Scan for the cell matching the given text and deliver its (X, Y) coordinate at center. 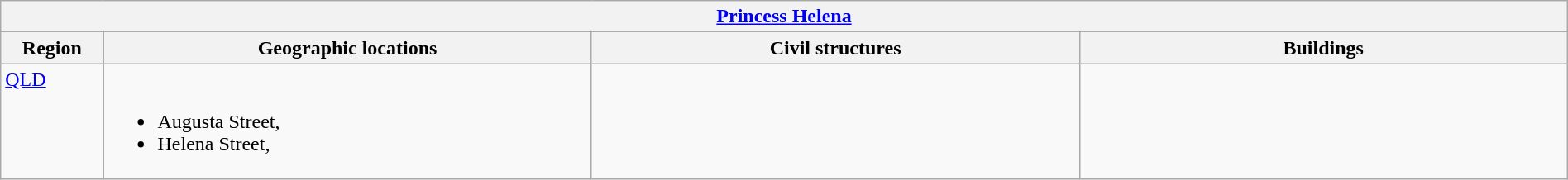
Geographic locations (347, 48)
Augusta Street, Helena Street, (347, 121)
QLD (52, 121)
Buildings (1323, 48)
Region (52, 48)
Civil structures (835, 48)
Princess Helena (784, 17)
